Capture the cell that displays the provided text and extract its [X, Y] central coordinate. 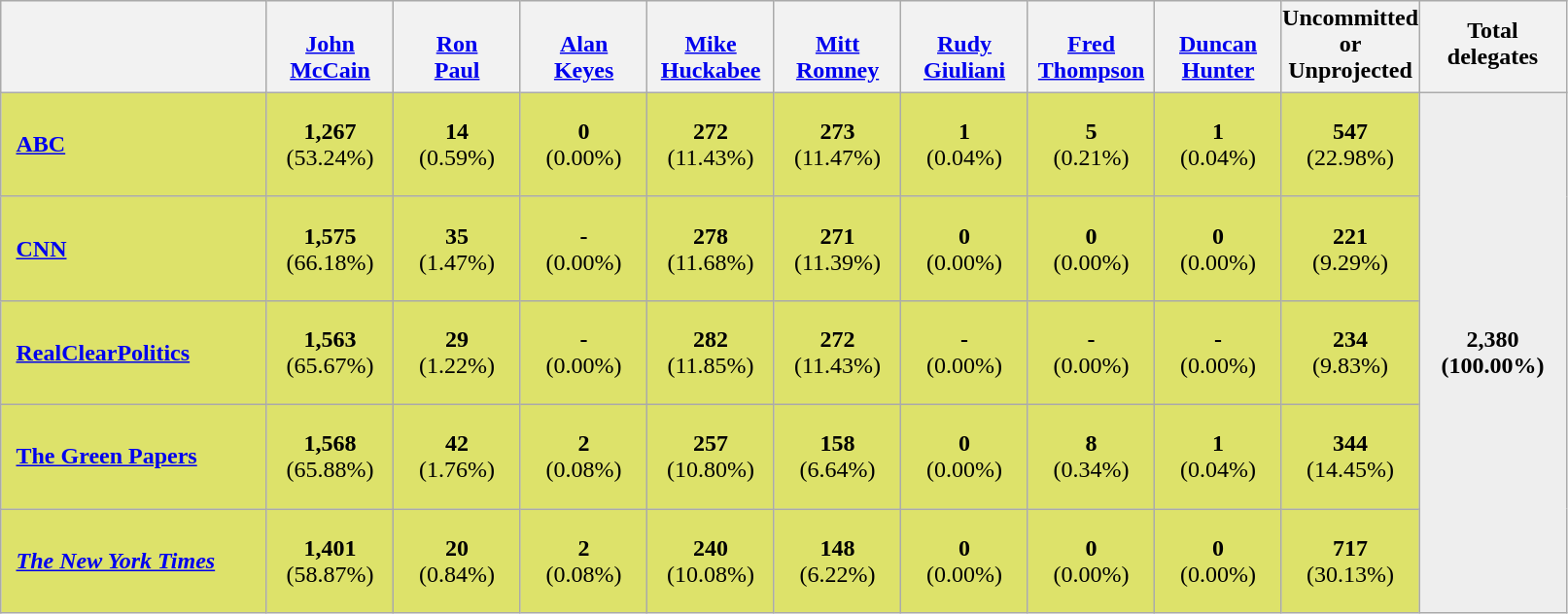
1,401(58.87%) [330, 562]
RealClearPolitics [134, 352]
273(11.47%) [837, 144]
278(11.68%) [711, 249]
271(11.39%) [837, 249]
240(10.08%) [711, 562]
221(9.29%) [1349, 249]
282(11.85%) [711, 352]
Total delegates [1493, 47]
MikeHuckabee [711, 47]
20(0.84%) [457, 562]
14(0.59%) [457, 144]
JohnMcCain [330, 47]
RudyGiuliani [964, 47]
42(1.76%) [457, 457]
29(1.22%) [457, 352]
2,380(100.00%) [1493, 352]
DuncanHunter [1218, 47]
8(0.34%) [1091, 457]
257(10.80%) [711, 457]
547(22.98%) [1349, 144]
5(0.21%) [1091, 144]
RonPaul [457, 47]
1,568(65.88%) [330, 457]
35(1.47%) [457, 249]
Uncommitted or Unprojected [1349, 47]
AlanKeyes [583, 47]
The Green Papers [134, 457]
MittRomney [837, 47]
158(6.64%) [837, 457]
1,575(66.18%) [330, 249]
148(6.22%) [837, 562]
1,563(65.67%) [330, 352]
FredThompson [1091, 47]
234(9.83%) [1349, 352]
717(30.13%) [1349, 562]
CNN [134, 249]
The New York Times [134, 562]
344(14.45%) [1349, 457]
ABC [134, 144]
1,267(53.24%) [330, 144]
